Identify which cell holds the provided text, then report its (x, y) central coordinate. 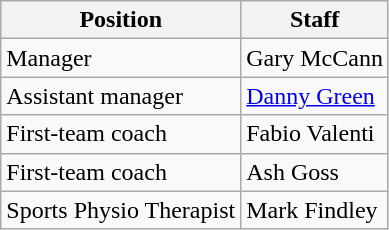
Danny Green (315, 96)
Mark Findley (315, 210)
Manager (121, 58)
Position (121, 20)
Assistant manager (121, 96)
Gary McCann (315, 58)
Ash Goss (315, 172)
Staff (315, 20)
Fabio Valenti (315, 134)
Sports Physio Therapist (121, 210)
